Pinpoint the cell where the given text exists, returning its (X, Y) midpoint coordinate. 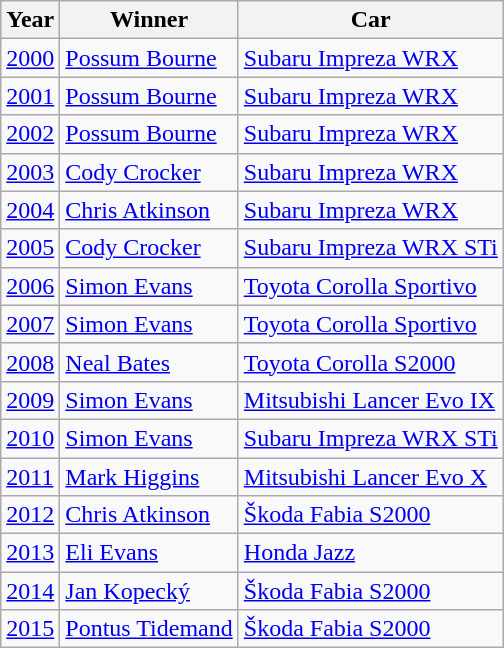
2012 (30, 515)
2001 (30, 96)
2015 (30, 629)
2008 (30, 362)
2006 (30, 286)
Neal Bates (149, 362)
Jan Kopecký (149, 591)
2009 (30, 400)
Pontus Tidemand (149, 629)
Honda Jazz (370, 553)
2000 (30, 58)
2003 (30, 172)
Toyota Corolla S2000 (370, 362)
2013 (30, 553)
2011 (30, 477)
Year (30, 20)
2002 (30, 134)
Car (370, 20)
Eli Evans (149, 553)
Winner (149, 20)
Mitsubishi Lancer Evo IX (370, 400)
2010 (30, 438)
2014 (30, 591)
2007 (30, 324)
Mark Higgins (149, 477)
Mitsubishi Lancer Evo X (370, 477)
2004 (30, 210)
2005 (30, 248)
